Pinpoint the cell where the given text exists, returning its (x, y) midpoint coordinate. 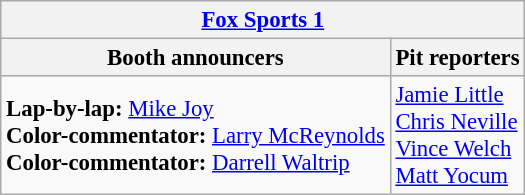
Fox Sports 1 (263, 20)
Lap-by-lap: Mike JoyColor-commentator: Larry McReynoldsColor-commentator: Darrell Waltrip (196, 136)
Booth announcers (196, 58)
Pit reporters (458, 58)
Jamie LittleChris NevilleVince WelchMatt Yocum (458, 136)
